Search for the cell housing the specified text and yield its (x, y) center coordinate. 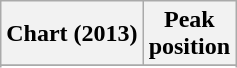
Peak position (189, 34)
Chart (2013) (72, 34)
